Detect which cell encompasses the target text, then output its (X, Y) center coordinate. 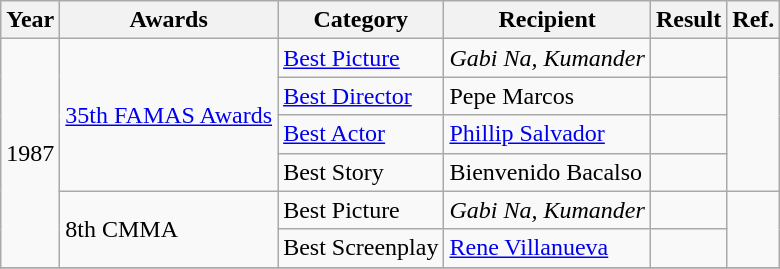
8th CMMA (169, 229)
Recipient (547, 20)
Category (361, 20)
35th FAMAS Awards (169, 115)
Rene Villanueva (547, 248)
Best Director (361, 96)
Result (688, 20)
Best Actor (361, 134)
Phillip Salvador (547, 134)
Best Story (361, 172)
Year (30, 20)
Best Screenplay (361, 248)
Bienvenido Bacalso (547, 172)
Ref. (754, 20)
Pepe Marcos (547, 96)
1987 (30, 153)
Awards (169, 20)
